Provide the (x, y) coordinate of the cell's center where the given text is located.  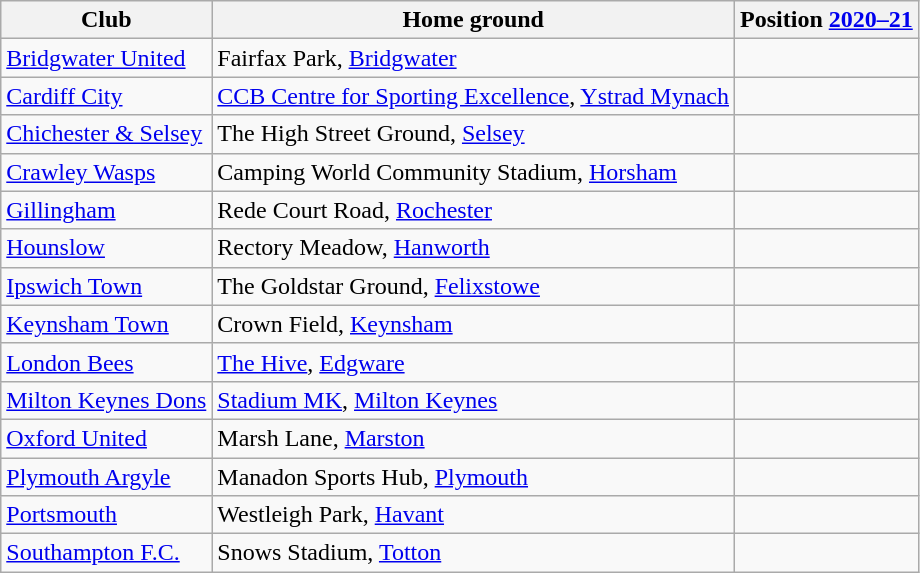
Westleigh Park, Havant (474, 515)
Snows Stadium, Totton (474, 553)
Crawley Wasps (106, 172)
Cardiff City (106, 96)
Portsmouth (106, 515)
Milton Keynes Dons (106, 400)
Home ground (474, 20)
The High Street Ground, Selsey (474, 134)
Manadon Sports Hub, Plymouth (474, 477)
Southampton F.C. (106, 553)
Crown Field, Keynsham (474, 324)
Position 2020–21 (827, 20)
Hounslow (106, 248)
Club (106, 20)
London Bees (106, 362)
Gillingham (106, 210)
Bridgwater United (106, 58)
Stadium MK, Milton Keynes (474, 400)
Fairfax Park, Bridgwater (474, 58)
Oxford United (106, 438)
Ipswich Town (106, 286)
Rede Court Road, Rochester (474, 210)
Camping World Community Stadium, Horsham (474, 172)
CCB Centre for Sporting Excellence, Ystrad Mynach (474, 96)
The Goldstar Ground, Felixstowe (474, 286)
Plymouth Argyle (106, 477)
Rectory Meadow, Hanworth (474, 248)
Chichester & Selsey (106, 134)
The Hive, Edgware (474, 362)
Keynsham Town (106, 324)
Marsh Lane, Marston (474, 438)
